Search for the cell housing the specified text and yield its (x, y) center coordinate. 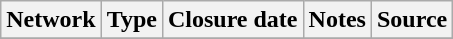
Type (132, 20)
Source (412, 20)
Closure date (232, 20)
Network (51, 20)
Notes (337, 20)
